Output the [x, y] coordinate of the center of the cell containing the given text.  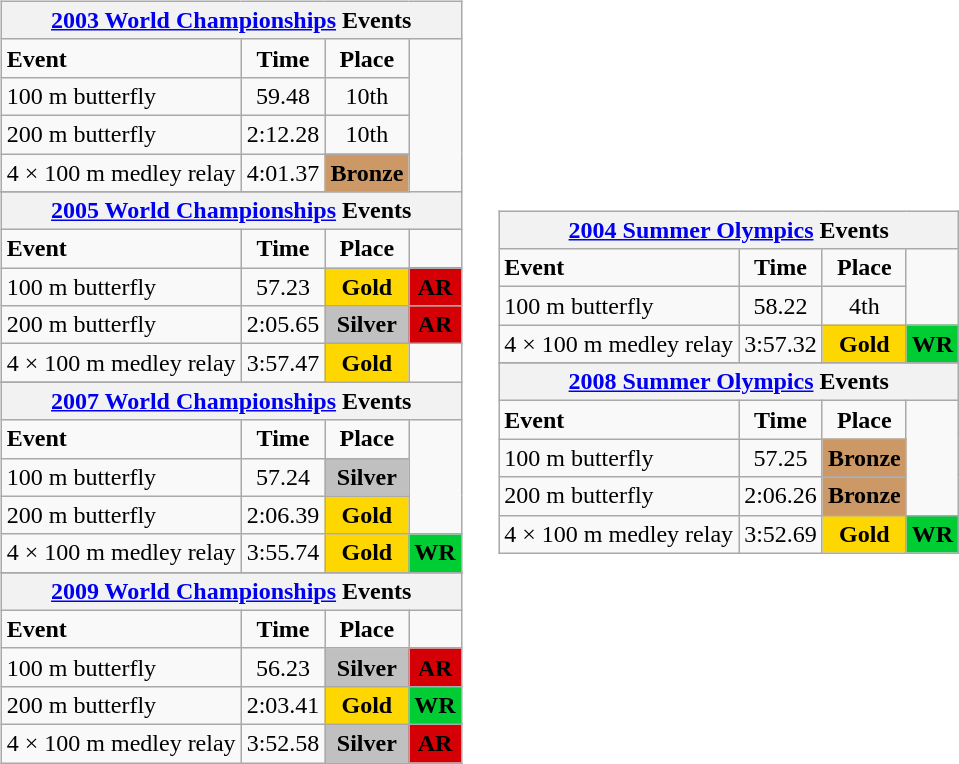
2003 World Championships Events [231, 20]
4:01.37 [283, 173]
2:06.26 [781, 496]
57.23 [283, 287]
56.23 [283, 667]
2:12.28 [283, 134]
2:03.41 [283, 705]
2008 Summer Olympics Events [729, 382]
3:55.74 [283, 553]
3:52.58 [283, 743]
2009 World Championships Events [231, 591]
2007 World Championships Events [231, 401]
2004 Summer Olympics Events [729, 230]
57.24 [283, 477]
2:06.39 [283, 515]
2005 World Championships Events [231, 211]
3:57.47 [283, 363]
59.48 [283, 96]
58.22 [781, 306]
2:05.65 [283, 325]
3:52.69 [781, 534]
4th [864, 306]
57.25 [781, 458]
3:57.32 [781, 344]
